Determine the [X, Y] coordinate at the center of the cell enclosing the given text.  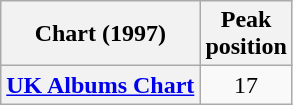
Chart (1997) [100, 34]
UK Albums Chart [100, 85]
Peakposition [246, 34]
17 [246, 85]
